From the cell containing the given text, extract its center point as (X, Y) coordinate. 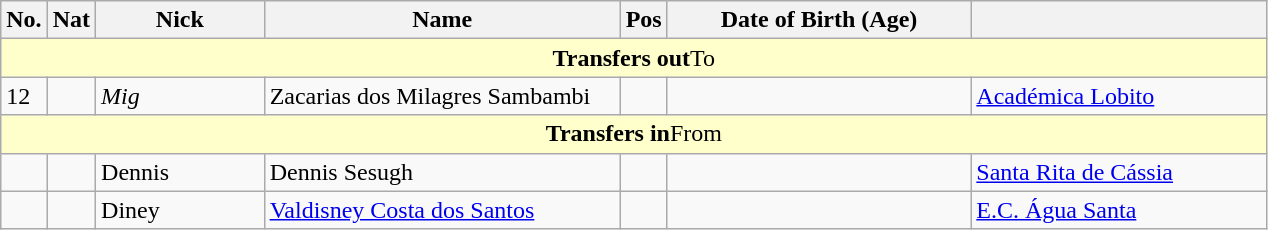
Mig (180, 96)
Date of Birth (Age) (819, 20)
Zacarias dos Milagres Sambambi (442, 96)
Dennis (180, 172)
12 (24, 96)
Name (442, 20)
Nat (71, 20)
Santa Rita de Cássia (1119, 172)
Académica Lobito (1119, 96)
E.C. Água Santa (1119, 210)
Transfers outTo (634, 58)
Diney (180, 210)
Pos (644, 20)
Transfers inFrom (634, 134)
Nick (180, 20)
No. (24, 20)
Dennis Sesugh (442, 172)
Valdisney Costa dos Santos (442, 210)
